Return (X, Y) of the center of cell containing provided text 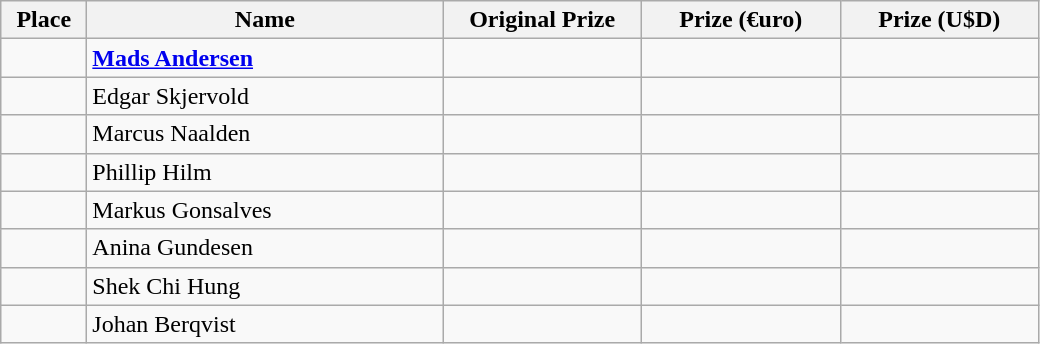
Shek Chi Hung (265, 286)
Markus Gonsalves (265, 210)
Johan Berqvist (265, 324)
Place (44, 20)
Phillip Hilm (265, 172)
Original Prize (542, 20)
Prize (€uro) (740, 20)
Mads Andersen (265, 58)
Edgar Skjervold (265, 96)
Name (265, 20)
Anina Gundesen (265, 248)
Marcus Naalden (265, 134)
Prize (U$D) (940, 20)
